Detect which cell encompasses the target text, then output its [X, Y] center coordinate. 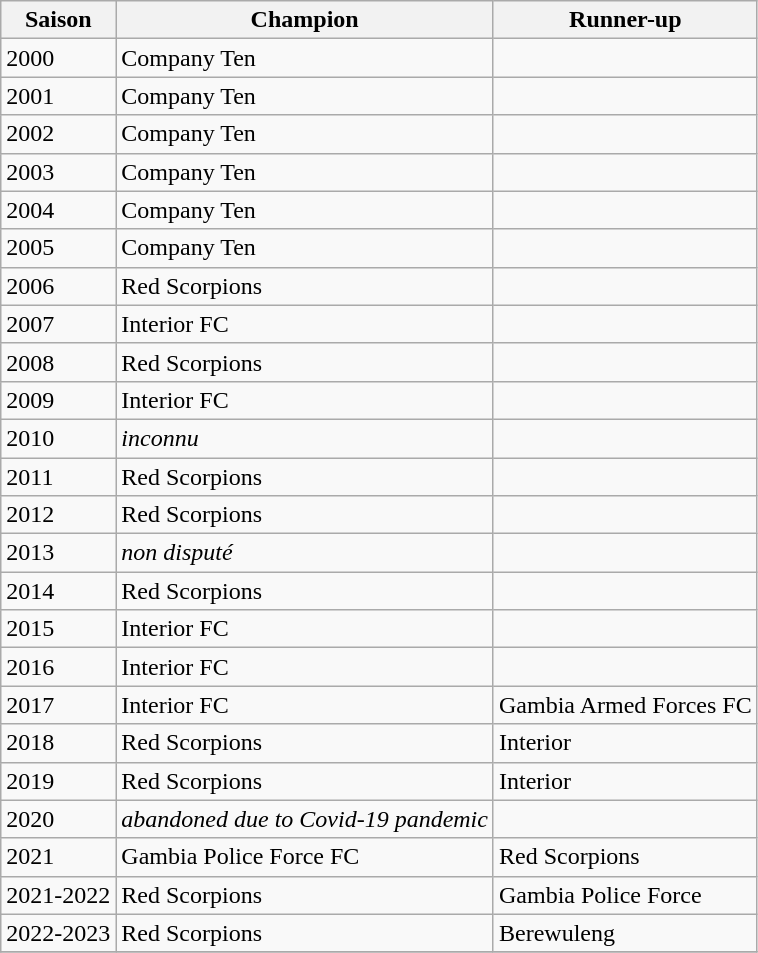
non disputé [305, 553]
2019 [58, 781]
abandoned due to Covid-19 pandemic [305, 819]
2005 [58, 248]
2017 [58, 705]
Runner-up [625, 20]
Gambia Armed Forces FC [625, 705]
2021 [58, 857]
2012 [58, 515]
2009 [58, 400]
2016 [58, 667]
2014 [58, 591]
2002 [58, 134]
2022-2023 [58, 933]
2003 [58, 172]
2018 [58, 743]
Champion [305, 20]
Berewuleng [625, 933]
2004 [58, 210]
Gambia Police Force [625, 895]
2015 [58, 629]
2008 [58, 362]
2011 [58, 477]
2020 [58, 819]
2007 [58, 324]
inconnu [305, 438]
2010 [58, 438]
2006 [58, 286]
2013 [58, 553]
Saison [58, 20]
Gambia Police Force FC [305, 857]
2000 [58, 58]
2021-2022 [58, 895]
2001 [58, 96]
